Identify which cell holds the provided text, then report its [X, Y] central coordinate. 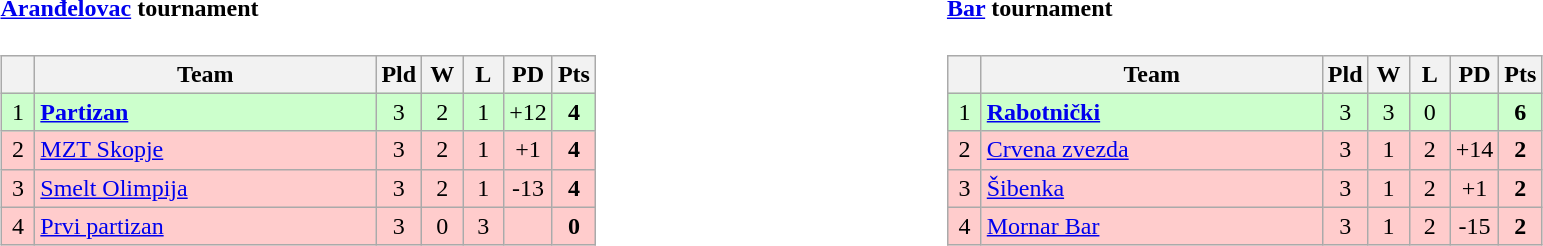
Crvena zvezda [1152, 150]
+12 [528, 112]
-13 [528, 188]
Rabotnički [1152, 112]
Smelt Olimpija [206, 188]
-15 [1474, 226]
Prvi partizan [206, 226]
Partizan [206, 112]
+14 [1474, 150]
Mornar Bar [1152, 226]
Šibenka [1152, 188]
MZT Skopje [206, 150]
6 [1520, 112]
